Determine the [x, y] coordinate at the center of the cell enclosing the given text.  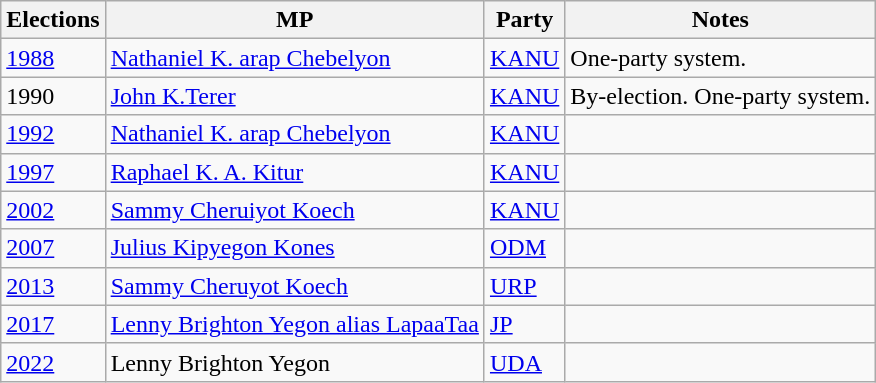
Party [524, 20]
JP [524, 324]
2022 [53, 362]
Sammy Cheruyot Koech [294, 286]
Sammy Cheruiyot Koech [294, 210]
URP [524, 286]
2013 [53, 286]
One-party system. [720, 58]
UDA [524, 362]
MP [294, 20]
Raphael K. A. Kitur [294, 172]
ODM [524, 248]
Julius Kipyegon Kones [294, 248]
1988 [53, 58]
Lenny Brighton Yegon alias LapaaTaa [294, 324]
2017 [53, 324]
2002 [53, 210]
1990 [53, 96]
Elections [53, 20]
John K.Terer [294, 96]
1992 [53, 134]
1997 [53, 172]
Notes [720, 20]
By-election. One-party system. [720, 96]
2007 [53, 248]
Lenny Brighton Yegon [294, 362]
